Pinpoint the cell where the given text exists, returning its [X, Y] midpoint coordinate. 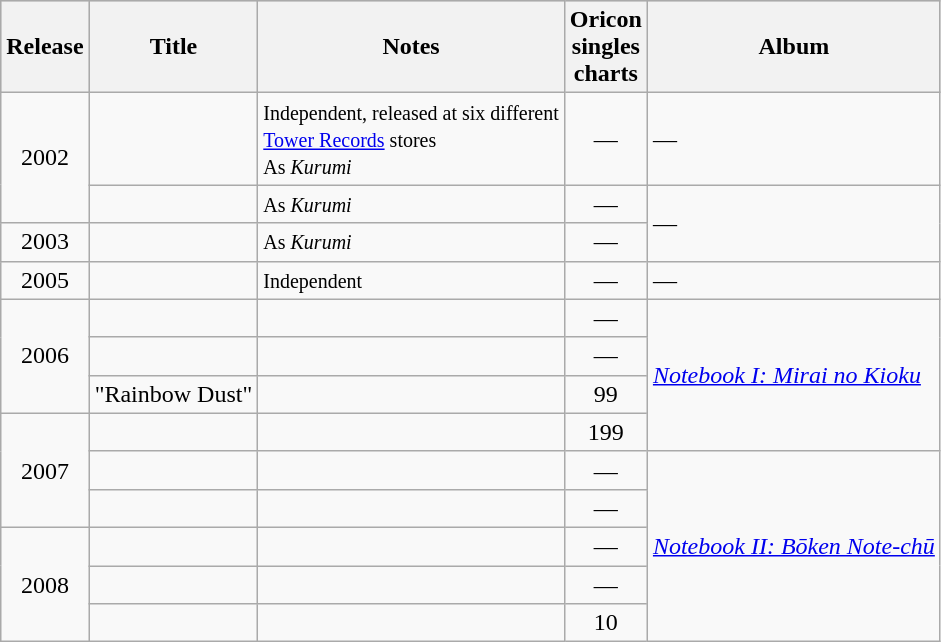
2006 [45, 356]
"Rainbow Dust" [174, 394]
Notebook I: Mirai no Kioku [794, 375]
199 [606, 432]
Album [794, 47]
Independent, released at six differentTower Records stores As Kurumi [412, 139]
Oriconsinglescharts [606, 47]
2007 [45, 470]
2005 [45, 280]
2003 [45, 242]
Notebook II: Bōken Note-chū [794, 546]
Independent [412, 280]
2008 [45, 584]
99 [606, 394]
Release [45, 47]
Notes [412, 47]
Title [174, 47]
10 [606, 623]
2002 [45, 158]
